Extract the [X, Y] coordinate from the center of the cell holding the provided text.  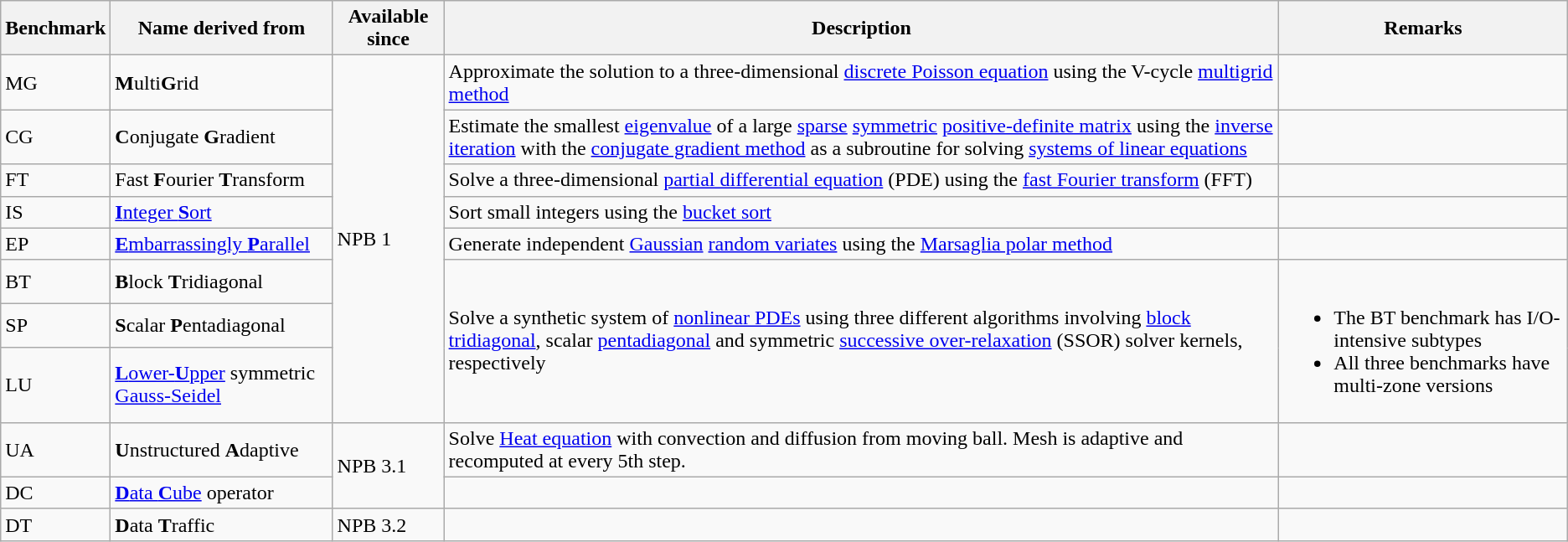
The BT benchmark has I/O-intensive subtypesAll three benchmarks have multi-zone versions [1423, 341]
UA [55, 449]
NPB 1 [389, 239]
LU [55, 385]
NPB 3.2 [389, 524]
Embarrassingly Parallel [221, 244]
Block Tridiagonal [221, 281]
Solve Heat equation with convection and diffusion from moving ball. Mesh is adaptive and recomputed at every 5th step. [861, 449]
FT [55, 180]
Name derived from [221, 28]
Scalar Pentadiagonal [221, 325]
MG [55, 82]
Benchmark [55, 28]
DT [55, 524]
Data Traffic [221, 524]
EP [55, 244]
Approximate the solution to a three-dimensional discrete Poisson equation using the V-cycle multigrid method [861, 82]
Unstructured Adaptive [221, 449]
Data Cube operator [221, 493]
SP [55, 325]
BT [55, 281]
Lower-Upper symmetric Gauss-Seidel [221, 385]
CG [55, 137]
Fast Fourier Transform [221, 180]
NPB 3.1 [389, 466]
Available since [389, 28]
DC [55, 493]
Integer Sort [221, 212]
Description [861, 28]
Conjugate Gradient [221, 137]
Remarks [1423, 28]
MultiGrid [221, 82]
Solve a three-dimensional partial differential equation (PDE) using the fast Fourier transform (FFT) [861, 180]
IS [55, 212]
Generate independent Gaussian random variates using the Marsaglia polar method [861, 244]
Sort small integers using the bucket sort [861, 212]
